Extract the (X, Y) coordinate from the center of the cell holding the provided text.  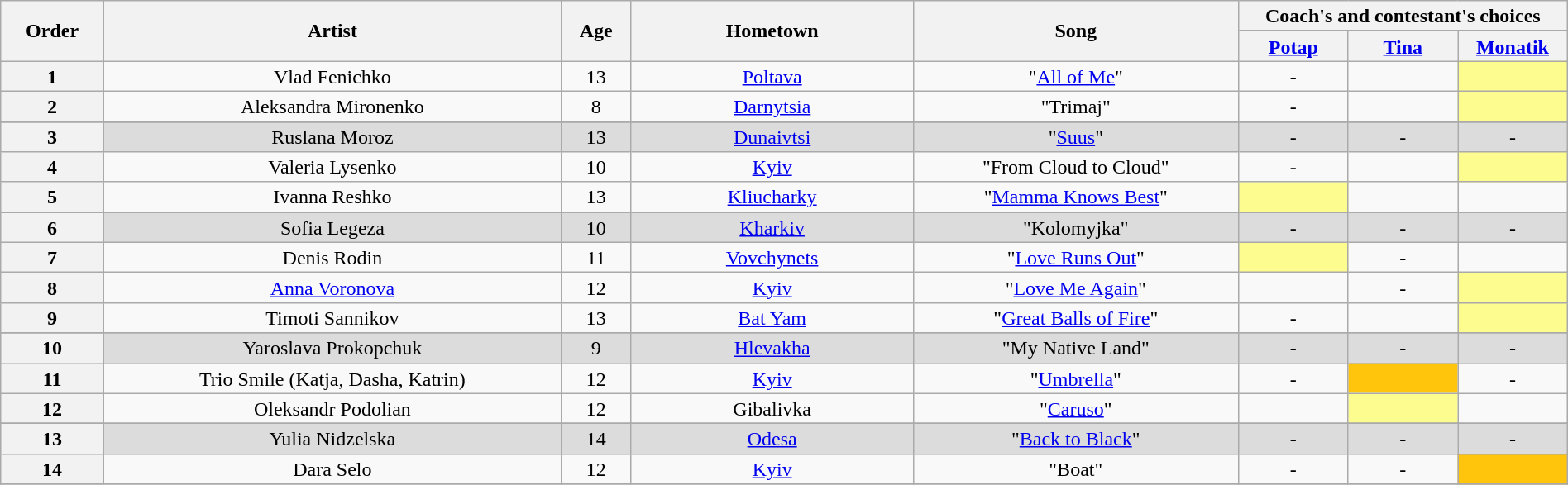
"Umbrella" (1075, 378)
Order (53, 31)
Ivanna Reshko (332, 197)
"Boat" (1075, 469)
Denis Rodin (332, 258)
"Great Balls of Fire" (1075, 317)
"Suus" (1075, 137)
Gibalivka (772, 408)
Hlevakha (772, 349)
1 (53, 76)
Artist (332, 31)
2 (53, 106)
"Back to Black" (1075, 440)
6 (53, 228)
Poltava (772, 76)
Trio Smile (Katja, Dasha, Katrin) (332, 378)
Kharkiv (772, 228)
Odesa (772, 440)
"Love Me Again" (1075, 288)
Sofia Legeza (332, 228)
Tina (1403, 46)
Kliucharky (772, 197)
7 (53, 258)
3 (53, 137)
Bat Yam (772, 317)
"Trimaj" (1075, 106)
Hometown (772, 31)
Valeria Lysenko (332, 167)
Vovchynets (772, 258)
"Mamma Knows Best" (1075, 197)
Age (595, 31)
"Caruso" (1075, 408)
5 (53, 197)
Dara Selo (332, 469)
"From Cloud to Cloud" (1075, 167)
Vlad Fenichko (332, 76)
"Love Runs Out" (1075, 258)
Oleksandr Podolian (332, 408)
Timoti Sannikov (332, 317)
"My Native Land" (1075, 349)
Aleksandra Mironenko (332, 106)
"Kolomyjka" (1075, 228)
Anna Voronova (332, 288)
Yaroslava Prokopchuk (332, 349)
Monatik (1513, 46)
Coach's and contestant's choices (1403, 17)
"All of Me" (1075, 76)
Potap (1293, 46)
Ruslana Moroz (332, 137)
Yulia Nidzelska (332, 440)
Dunaivtsi (772, 137)
4 (53, 167)
Darnytsia (772, 106)
Song (1075, 31)
